Detect which cell encompasses the target text, then output its (x, y) center coordinate. 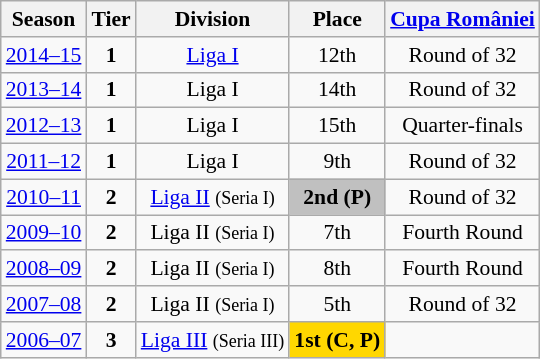
2nd (P) (337, 197)
2012–13 (44, 126)
2006–07 (44, 340)
8th (337, 269)
Cupa României (462, 19)
1st (C, P) (337, 340)
2010–11 (44, 197)
Division (213, 19)
7th (337, 233)
2014–15 (44, 55)
Liga III (Seria III) (213, 340)
15th (337, 126)
Quarter-finals (462, 126)
5th (337, 304)
14th (337, 90)
2011–12 (44, 162)
2009–10 (44, 233)
Tier (110, 19)
2013–14 (44, 90)
12th (337, 55)
9th (337, 162)
3 (110, 340)
2008–09 (44, 269)
Place (337, 19)
2007–08 (44, 304)
Season (44, 19)
